From the cell containing the given text, extract its center point as (X, Y) coordinate. 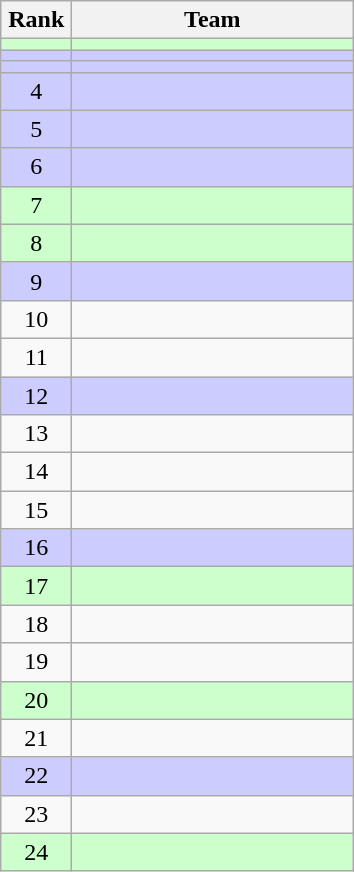
22 (36, 776)
19 (36, 662)
23 (36, 814)
10 (36, 319)
20 (36, 700)
Team (212, 20)
13 (36, 434)
17 (36, 586)
14 (36, 472)
9 (36, 281)
21 (36, 738)
15 (36, 510)
5 (36, 129)
24 (36, 852)
Rank (36, 20)
18 (36, 624)
6 (36, 167)
12 (36, 395)
7 (36, 205)
16 (36, 548)
11 (36, 357)
8 (36, 243)
4 (36, 91)
